Detect which cell encompasses the target text, then output its [x, y] center coordinate. 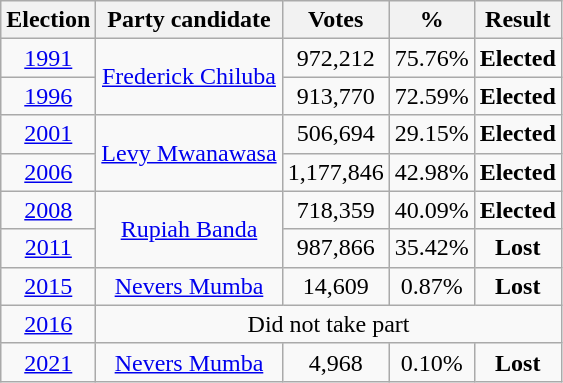
0.10% [432, 362]
75.76% [432, 58]
Frederick Chiluba [189, 77]
2021 [48, 362]
Party candidate [189, 20]
718,359 [336, 210]
2006 [48, 172]
35.42% [432, 248]
1,177,846 [336, 172]
2011 [48, 248]
Votes [336, 20]
913,770 [336, 96]
987,866 [336, 248]
72.59% [432, 96]
% [432, 20]
0.87% [432, 286]
1991 [48, 58]
Result [518, 20]
2016 [48, 324]
29.15% [432, 134]
2008 [48, 210]
2015 [48, 286]
2001 [48, 134]
4,968 [336, 362]
42.98% [432, 172]
Rupiah Banda [189, 229]
40.09% [432, 210]
Levy Mwanawasa [189, 153]
Election [48, 20]
Did not take part [328, 324]
14,609 [336, 286]
506,694 [336, 134]
1996 [48, 96]
972,212 [336, 58]
